Detect which cell encompasses the target text, then output its [X, Y] center coordinate. 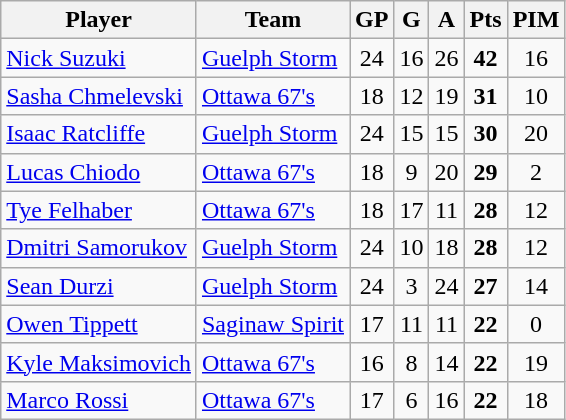
0 [536, 324]
27 [486, 286]
A [446, 20]
26 [446, 58]
31 [486, 96]
8 [412, 362]
Tye Felhaber [99, 210]
Isaac Ratcliffe [99, 134]
2 [536, 172]
9 [412, 172]
29 [486, 172]
Lucas Chiodo [99, 172]
Team [272, 20]
Pts [486, 20]
G [412, 20]
Kyle Maksimovich [99, 362]
Nick Suzuki [99, 58]
42 [486, 58]
30 [486, 134]
GP [372, 20]
Owen Tippett [99, 324]
Sasha Chmelevski [99, 96]
6 [412, 400]
Dmitri Samorukov [99, 248]
Sean Durzi [99, 286]
Player [99, 20]
Marco Rossi [99, 400]
Saginaw Spirit [272, 324]
3 [412, 286]
PIM [536, 20]
